Pinpoint the cell where the given text exists, returning its [x, y] midpoint coordinate. 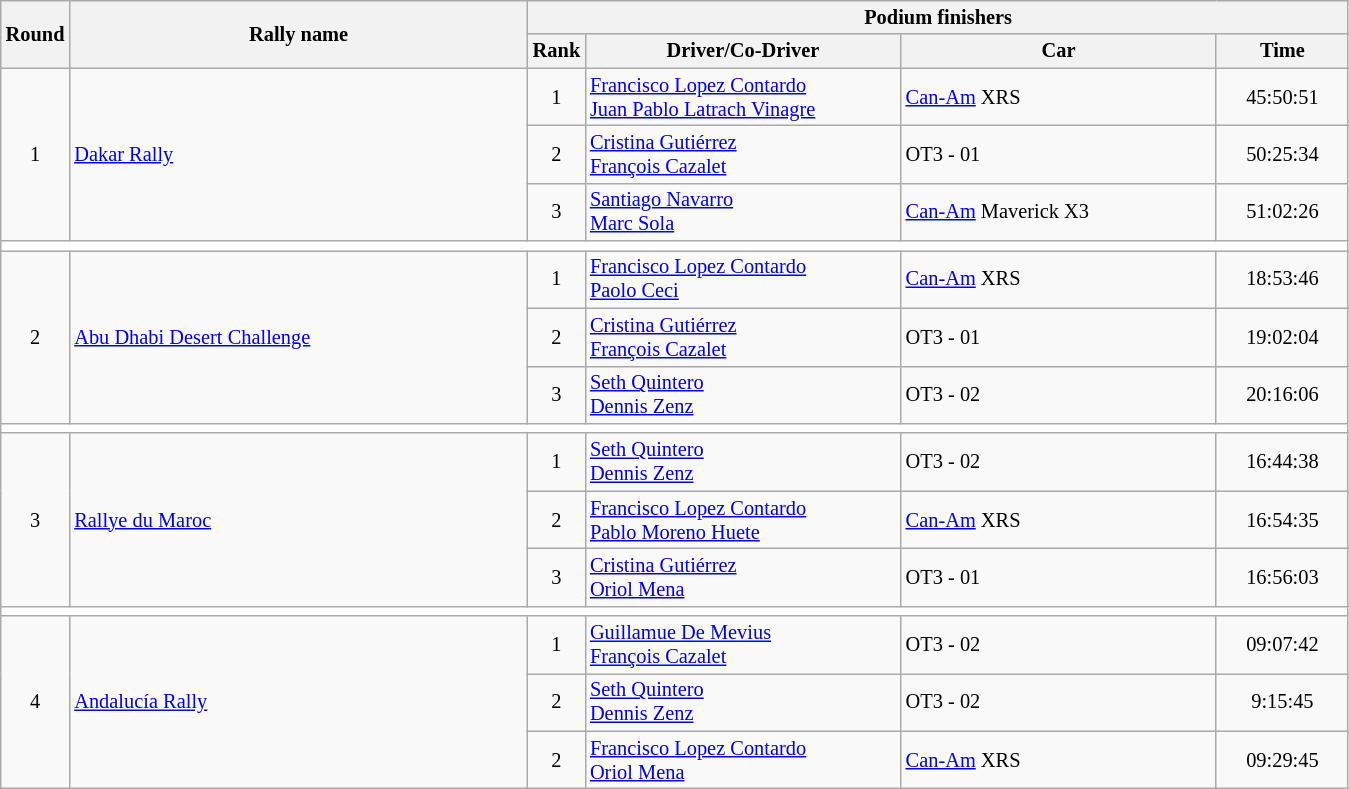
Abu Dhabi Desert Challenge [298, 336]
Podium finishers [938, 17]
18:53:46 [1282, 279]
45:50:51 [1282, 97]
Driver/Co-Driver [743, 51]
Rally name [298, 34]
Francisco Lopez Contardo Pablo Moreno Huete [743, 520]
09:29:45 [1282, 760]
Francisco Lopez Contardo Paolo Ceci [743, 279]
Car [1059, 51]
Round [36, 34]
9:15:45 [1282, 702]
20:16:06 [1282, 395]
Guillamue De Mevius François Cazalet [743, 645]
Francisco Lopez Contardo Juan Pablo Latrach Vinagre [743, 97]
Time [1282, 51]
Andalucía Rally [298, 702]
19:02:04 [1282, 337]
16:56:03 [1282, 577]
Francisco Lopez Contardo Oriol Mena [743, 760]
Rallye du Maroc [298, 520]
Cristina Gutiérrez Oriol Mena [743, 577]
16:44:38 [1282, 462]
16:54:35 [1282, 520]
Dakar Rally [298, 154]
09:07:42 [1282, 645]
Santiago Navarro Marc Sola [743, 212]
Rank [556, 51]
50:25:34 [1282, 154]
Can-Am Maverick X3 [1059, 212]
51:02:26 [1282, 212]
4 [36, 702]
